Output the [X, Y] coordinate of the center of the cell containing the given text.  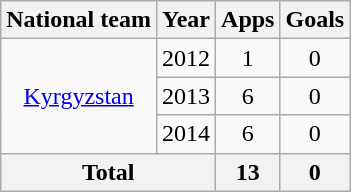
Kyrgyzstan [79, 96]
2013 [186, 96]
Apps [248, 20]
Total [108, 172]
Year [186, 20]
13 [248, 172]
National team [79, 20]
2014 [186, 134]
2012 [186, 58]
Goals [315, 20]
1 [248, 58]
